For the text-containing cell, return its midpoint in (x, y) coordinate format. 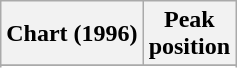
Peakposition (189, 34)
Chart (1996) (72, 34)
